Locate the cell with the specified text and output its [x, y] center coordinate. 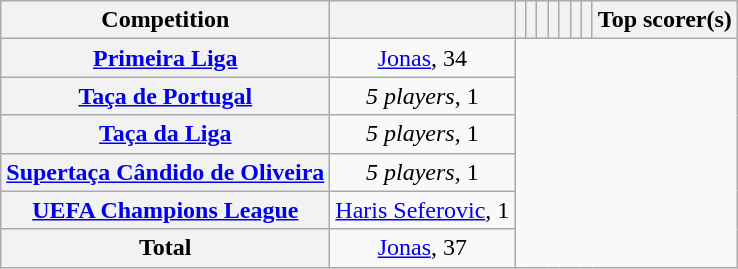
Top scorer(s) [664, 20]
Competition [166, 20]
Total [166, 248]
Primeira Liga [166, 58]
Jonas, 37 [422, 248]
Supertaça Cândido de Oliveira [166, 172]
Jonas, 34 [422, 58]
Taça da Liga [166, 134]
UEFA Champions League [166, 210]
Taça de Portugal [166, 96]
Haris Seferovic, 1 [422, 210]
